Pinpoint the cell where the given text exists, returning its [x, y] midpoint coordinate. 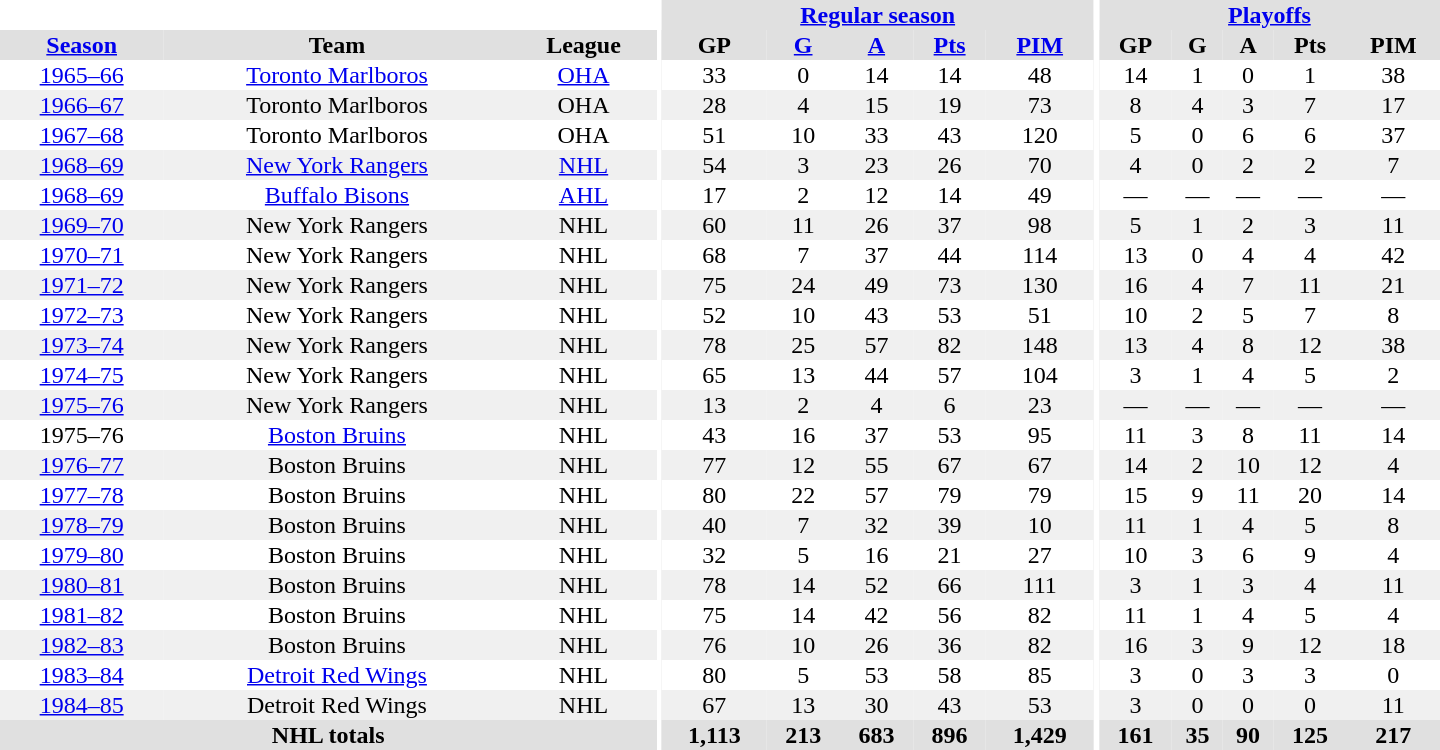
58 [950, 675]
20 [1310, 495]
1972–73 [82, 315]
Regular season [878, 15]
19 [950, 105]
1966–67 [82, 105]
68 [714, 255]
1977–78 [82, 495]
90 [1248, 735]
NHL totals [328, 735]
1970–71 [82, 255]
1967–68 [82, 135]
114 [1040, 255]
104 [1040, 375]
1980–81 [82, 585]
130 [1040, 285]
120 [1040, 135]
217 [1394, 735]
Playoffs [1270, 15]
27 [1040, 555]
22 [804, 495]
95 [1040, 435]
85 [1040, 675]
39 [950, 525]
35 [1198, 735]
1981–82 [82, 615]
1982–83 [82, 645]
1978–79 [82, 525]
Season [82, 45]
66 [950, 585]
25 [804, 345]
683 [876, 735]
1,429 [1040, 735]
65 [714, 375]
1971–72 [82, 285]
Buffalo Bisons [336, 195]
161 [1136, 735]
76 [714, 645]
70 [1040, 165]
36 [950, 645]
148 [1040, 345]
1973–74 [82, 345]
55 [876, 465]
1974–75 [82, 375]
60 [714, 225]
56 [950, 615]
213 [804, 735]
28 [714, 105]
1969–70 [82, 225]
1976–77 [82, 465]
1,113 [714, 735]
111 [1040, 585]
77 [714, 465]
1983–84 [82, 675]
40 [714, 525]
League [584, 45]
54 [714, 165]
896 [950, 735]
48 [1040, 75]
125 [1310, 735]
Team [336, 45]
1965–66 [82, 75]
30 [876, 705]
AHL [584, 195]
98 [1040, 225]
24 [804, 285]
1979–80 [82, 555]
1984–85 [82, 705]
18 [1394, 645]
